Scan for the cell matching the given text and deliver its [X, Y] coordinate at center. 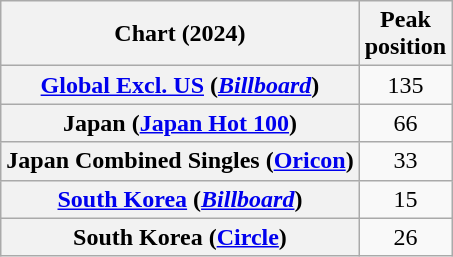
Peakposition [405, 34]
Global Excl. US (Billboard) [180, 85]
Japan Combined Singles (Oricon) [180, 161]
Japan (Japan Hot 100) [180, 123]
South Korea (Billboard) [180, 199]
135 [405, 85]
33 [405, 161]
Chart (2024) [180, 34]
26 [405, 237]
66 [405, 123]
South Korea (Circle) [180, 237]
15 [405, 199]
